Identify which cell holds the provided text, then report its [X, Y] central coordinate. 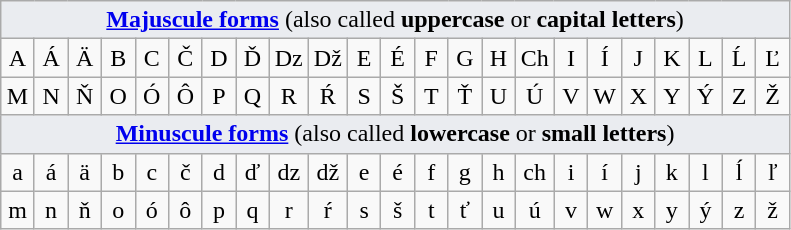
Ĺ [739, 58]
S [364, 96]
M [18, 96]
C [152, 58]
Ó [152, 96]
c [152, 172]
P [219, 96]
T [431, 96]
m [18, 210]
F [431, 58]
i [571, 172]
Ž [773, 96]
Ú [534, 96]
b [118, 172]
K [672, 58]
a [18, 172]
Á [51, 58]
Z [739, 96]
Ý [706, 96]
ď [253, 172]
v [571, 210]
ŕ [328, 210]
Ň [85, 96]
j [639, 172]
Ŕ [328, 96]
D [219, 58]
á [51, 172]
ä [85, 172]
A [18, 58]
ĺ [739, 172]
é [398, 172]
O [118, 96]
q [253, 210]
L [706, 58]
Minuscule forms (also called lowercase or small letters) [396, 134]
X [639, 96]
f [431, 172]
B [118, 58]
e [364, 172]
Dž [328, 58]
J [639, 58]
d [219, 172]
U [499, 96]
ó [152, 210]
r [288, 210]
Dz [288, 58]
k [672, 172]
ť [465, 210]
s [364, 210]
g [465, 172]
H [499, 58]
Y [672, 96]
Q [253, 96]
z [739, 210]
n [51, 210]
ň [85, 210]
š [398, 210]
ú [534, 210]
p [219, 210]
ch [534, 172]
Majuscule forms (also called uppercase or capital letters) [396, 20]
ľ [773, 172]
y [672, 210]
Ä [85, 58]
í [605, 172]
Š [398, 96]
w [605, 210]
l [706, 172]
W [605, 96]
Ľ [773, 58]
Ť [465, 96]
dž [328, 172]
Ď [253, 58]
V [571, 96]
Í [605, 58]
u [499, 210]
É [398, 58]
Č [186, 58]
ý [706, 210]
E [364, 58]
ž [773, 210]
x [639, 210]
o [118, 210]
dz [288, 172]
Ch [534, 58]
t [431, 210]
ô [186, 210]
N [51, 96]
Ô [186, 96]
č [186, 172]
R [288, 96]
G [465, 58]
h [499, 172]
I [571, 58]
